Scan for the cell matching the given text and deliver its [x, y] coordinate at center. 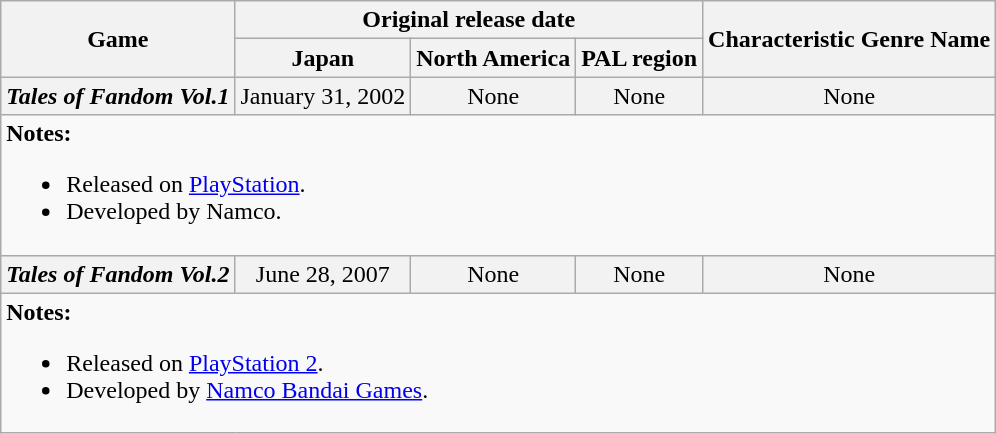
June 28, 2007 [323, 274]
Game [118, 39]
Notes:Released on PlayStation 2.Developed by Namco Bandai Games. [498, 363]
January 31, 2002 [323, 96]
Original release date [469, 20]
Japan [323, 58]
Notes:Released on PlayStation.Developed by Namco. [498, 185]
North America [494, 58]
Tales of Fandom Vol.1 [118, 96]
Tales of Fandom Vol.2 [118, 274]
Characteristic Genre Name [850, 39]
PAL region [640, 58]
